Return [x, y] of the center of cell containing provided text 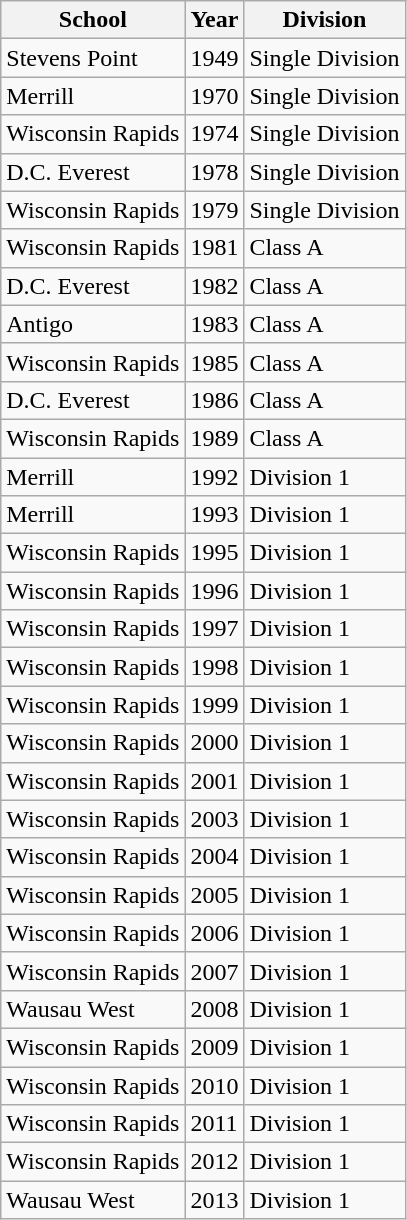
2008 [214, 1009]
2009 [214, 1047]
2000 [214, 743]
1970 [214, 96]
1995 [214, 553]
School [93, 20]
1983 [214, 324]
2011 [214, 1124]
2010 [214, 1085]
Stevens Point [93, 58]
1997 [214, 629]
2005 [214, 895]
2012 [214, 1162]
1982 [214, 286]
1992 [214, 477]
1993 [214, 515]
1998 [214, 667]
2006 [214, 933]
1974 [214, 134]
1986 [214, 400]
1978 [214, 172]
2001 [214, 781]
2013 [214, 1200]
2004 [214, 857]
Antigo [93, 324]
1985 [214, 362]
1989 [214, 438]
1979 [214, 210]
Year [214, 20]
1996 [214, 591]
Division [324, 20]
1999 [214, 705]
2007 [214, 971]
2003 [214, 819]
1981 [214, 248]
1949 [214, 58]
